Output the (X, Y) coordinate of the center of the cell containing the given text.  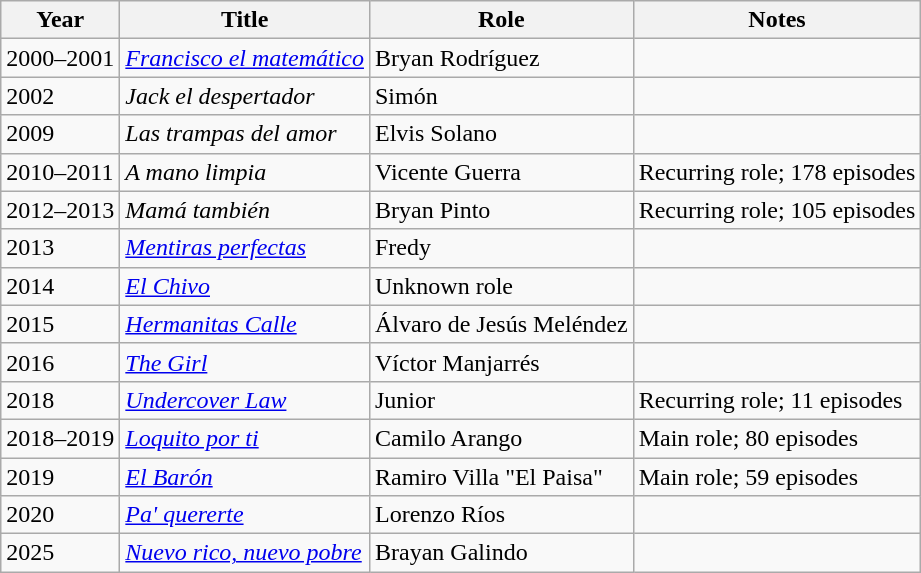
Pa' quererte (245, 515)
Álvaro de Jesús Meléndez (501, 324)
Junior (501, 400)
Elvis Solano (501, 134)
2014 (60, 286)
A mano limpia (245, 172)
Francisco el matemático (245, 58)
Main role; 80 episodes (777, 438)
The Girl (245, 362)
Notes (777, 20)
Undercover Law (245, 400)
Mamá también (245, 210)
Hermanitas Calle (245, 324)
2002 (60, 96)
Loquito por ti (245, 438)
Role (501, 20)
2012–2013 (60, 210)
2010–2011 (60, 172)
Mentiras perfectas (245, 248)
Unknown role (501, 286)
2025 (60, 553)
Bryan Rodríguez (501, 58)
Camilo Arango (501, 438)
Simón (501, 96)
Main role; 59 episodes (777, 477)
2016 (60, 362)
Brayan Galindo (501, 553)
2020 (60, 515)
2018–2019 (60, 438)
2015 (60, 324)
Year (60, 20)
2018 (60, 400)
Recurring role; 178 episodes (777, 172)
2019 (60, 477)
Las trampas del amor (245, 134)
El Barón (245, 477)
Recurring role; 11 episodes (777, 400)
2009 (60, 134)
Title (245, 20)
Recurring role; 105 episodes (777, 210)
2000–2001 (60, 58)
Vicente Guerra (501, 172)
Nuevo rico, nuevo pobre (245, 553)
2013 (60, 248)
Fredy (501, 248)
Víctor Manjarrés (501, 362)
Ramiro Villa "El Paisa" (501, 477)
Bryan Pinto (501, 210)
Lorenzo Ríos (501, 515)
Jack el despertador (245, 96)
El Chivo (245, 286)
